Detect which cell encompasses the target text, then output its [X, Y] center coordinate. 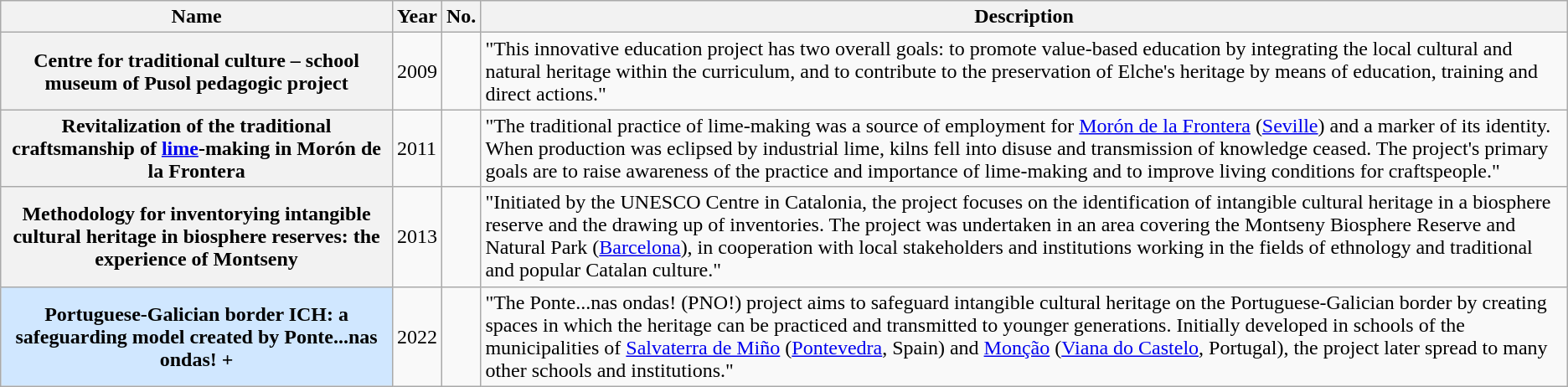
2013 [417, 236]
Revitalization of the traditional craftsmanship of lime-making in Morón de la Frontera [197, 148]
Year [417, 17]
Name [197, 17]
Description [1024, 17]
No. [461, 17]
Centre for traditional culture – school museum of Pusol pedagogic project [197, 71]
Methodology for inventorying intangible cultural heritage in biosphere reserves: the experience of Montseny [197, 236]
2022 [417, 337]
2009 [417, 71]
Portuguese-Galician border ICH: a safeguarding model created by Ponte...nas ondas! + [197, 337]
2011 [417, 148]
